Pinpoint the cell where the given text exists, returning its [X, Y] midpoint coordinate. 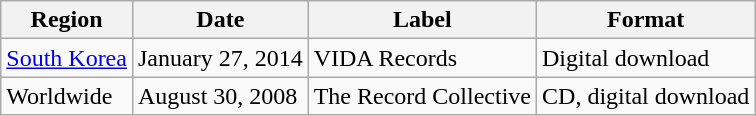
Digital download [646, 58]
Format [646, 20]
CD, digital download [646, 96]
January 27, 2014 [220, 58]
Region [67, 20]
Worldwide [67, 96]
Label [422, 20]
South Korea [67, 58]
VIDA Records [422, 58]
August 30, 2008 [220, 96]
Date [220, 20]
The Record Collective [422, 96]
